Search for the cell housing the specified text and yield its (X, Y) center coordinate. 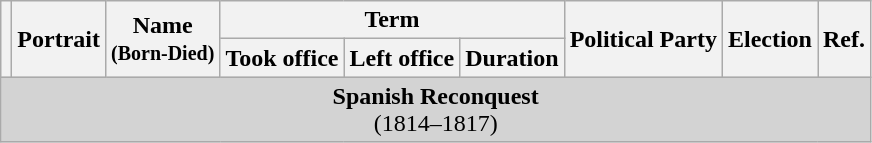
Term (392, 20)
Name(Born-Died) (162, 39)
Ref. (844, 39)
Took office (282, 58)
Portrait (59, 39)
Political Party (643, 39)
Election (770, 39)
Duration (512, 58)
Left office (402, 58)
Spanish Reconquest(1814–1817) (436, 110)
